Scan for the cell matching the given text and deliver its (X, Y) coordinate at center. 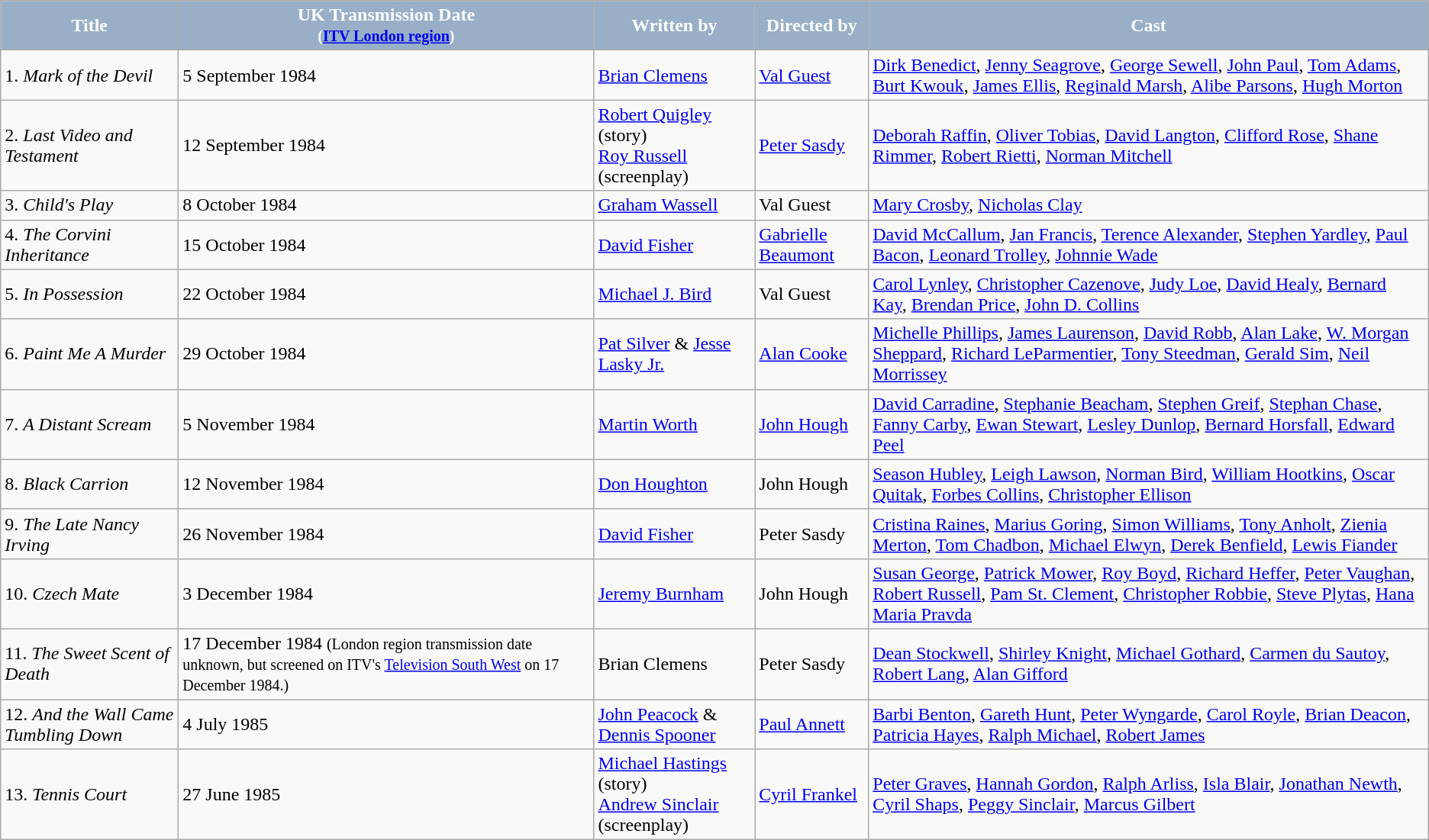
Graham Wassell (675, 205)
2. Last Video and Testament (90, 145)
17 December 1984 (London region transmission date unknown, but screened on ITV's Television South West on 17 December 1984.) (386, 664)
Deborah Raffin, Oliver Tobias, David Langton, Clifford Rose, Shane Rimmer, Robert Rietti, Norman Mitchell (1149, 145)
Alan Cooke (812, 354)
4. The Corvini Inheritance (90, 244)
Pat Silver & Jesse Lasky Jr. (675, 354)
26 November 1984 (386, 534)
29 October 1984 (386, 354)
Robert Quigley (story)Roy Russell (screenplay) (675, 145)
5 September 1984 (386, 75)
5 November 1984 (386, 424)
Gabrielle Beaumont (812, 244)
Dean Stockwell, Shirley Knight, Michael Gothard, Carmen du Sautoy, Robert Lang, Alan Gifford (1149, 664)
Cyril Frankel (812, 795)
10. Czech Mate (90, 594)
Barbi Benton, Gareth Hunt, Peter Wyngarde, Carol Royle, Brian Deacon, Patricia Hayes, Ralph Michael, Robert James (1149, 723)
Cast (1149, 26)
Directed by (812, 26)
Title (90, 26)
8. Black Carrion (90, 484)
9. The Late Nancy Irving (90, 534)
Mary Crosby, Nicholas Clay (1149, 205)
Season Hubley, Leigh Lawson, Norman Bird, William Hootkins, Oscar Quitak, Forbes Collins, Christopher Ellison (1149, 484)
13. Tennis Court (90, 795)
1. Mark of the Devil (90, 75)
Michelle Phillips, James Laurenson, David Robb, Alan Lake, W. Morgan Sheppard, Richard LeParmentier, Tony Steedman, Gerald Sim, Neil Morrissey (1149, 354)
4 July 1985 (386, 723)
Martin Worth (675, 424)
Don Houghton (675, 484)
Written by (675, 26)
David McCallum, Jan Francis, Terence Alexander, Stephen Yardley, Paul Bacon, Leonard Trolley, Johnnie Wade (1149, 244)
7. A Distant Scream (90, 424)
15 October 1984 (386, 244)
Jeremy Burnham (675, 594)
Michael Hastings (story)Andrew Sinclair (screenplay) (675, 795)
11. The Sweet Scent of Death (90, 664)
Michael J. Bird (675, 294)
Cristina Raines, Marius Goring, Simon Williams, Tony Anholt, Zienia Merton, Tom Chadbon, Michael Elwyn, Derek Benfield, Lewis Fiander (1149, 534)
UK Transmission Date(ITV London region) (386, 26)
John Peacock & Dennis Spooner (675, 723)
12 September 1984 (386, 145)
Carol Lynley, Christopher Cazenove, Judy Loe, David Healy, Bernard Kay, Brendan Price, John D. Collins (1149, 294)
3 December 1984 (386, 594)
27 June 1985 (386, 795)
12. And the Wall Came Tumbling Down (90, 723)
5. In Possession (90, 294)
22 October 1984 (386, 294)
Paul Annett (812, 723)
Peter Graves, Hannah Gordon, Ralph Arliss, Isla Blair, Jonathan Newth, Cyril Shaps, Peggy Sinclair, Marcus Gilbert (1149, 795)
8 October 1984 (386, 205)
David Carradine, Stephanie Beacham, Stephen Greif, Stephan Chase, Fanny Carby, Ewan Stewart, Lesley Dunlop, Bernard Horsfall, Edward Peel (1149, 424)
12 November 1984 (386, 484)
6. Paint Me A Murder (90, 354)
Dirk Benedict, Jenny Seagrove, George Sewell, John Paul, Tom Adams, Burt Kwouk, James Ellis, Reginald Marsh, Alibe Parsons, Hugh Morton (1149, 75)
3. Child's Play (90, 205)
